Provide the (X, Y) coordinate of the cell's center where the given text is located.  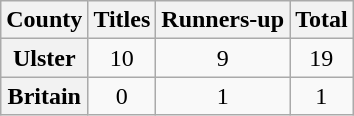
Titles (122, 20)
Ulster (44, 58)
Runners-up (223, 20)
0 (122, 96)
10 (122, 58)
Britain (44, 96)
9 (223, 58)
Total (322, 20)
19 (322, 58)
County (44, 20)
